Search for the cell housing the specified text and yield its (x, y) center coordinate. 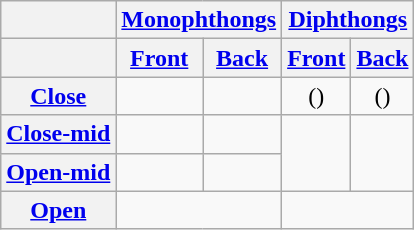
Open (58, 210)
Open-mid (58, 172)
Close-mid (58, 134)
Diphthongs (348, 20)
Monophthongs (199, 20)
Close (58, 96)
